Return the [x, y] coordinate for the center point of the cell that contains the specified text.  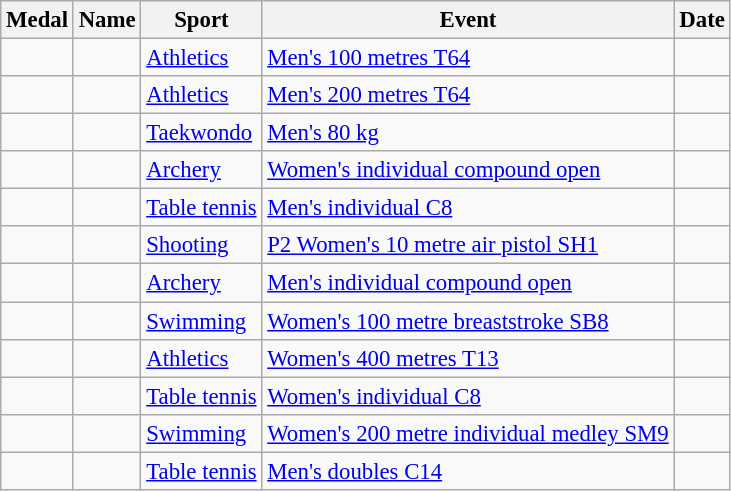
Date [702, 20]
Men's 80 kg [468, 133]
Men's individual compound open [468, 283]
Women's individual C8 [468, 396]
Sport [202, 20]
Women's 400 metres T13 [468, 358]
Shooting [202, 245]
Taekwondo [202, 133]
Men's individual C8 [468, 208]
Event [468, 20]
Women's 200 metre individual medley SM9 [468, 433]
P2 Women's 10 metre air pistol SH1 [468, 245]
Medal [38, 20]
Men's 200 metres T64 [468, 95]
Men's doubles C14 [468, 471]
Women's 100 metre breaststroke SB8 [468, 321]
Name [107, 20]
Men's 100 metres T64 [468, 58]
Women's individual compound open [468, 170]
